For the text-containing cell, return its midpoint in (X, Y) coordinate format. 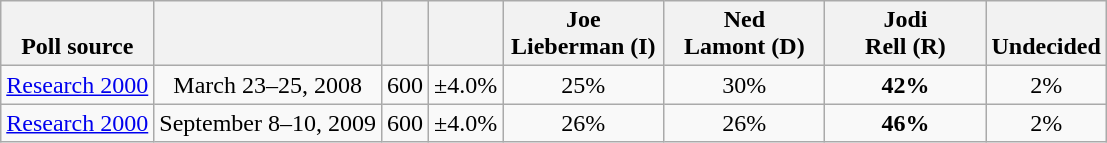
JodiRell (R) (906, 34)
30% (744, 85)
September 8–10, 2009 (268, 123)
NedLamont (D) (744, 34)
46% (906, 123)
Undecided (1046, 34)
March 23–25, 2008 (268, 85)
25% (584, 85)
42% (906, 85)
Poll source (78, 34)
JoeLieberman (I) (584, 34)
